From the cell containing the given text, extract its center point as (x, y) coordinate. 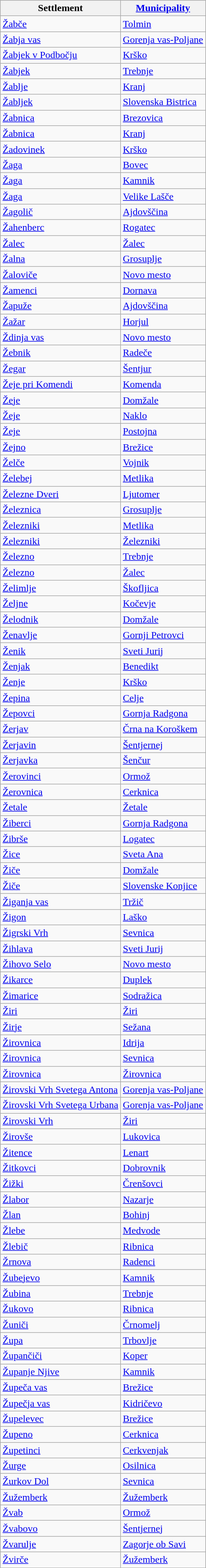
Postojna (163, 431)
Črnomelj (163, 1325)
Župančiči (60, 1356)
Ženjak (60, 666)
Žigon (60, 917)
Žerovinci (60, 776)
Žice (60, 854)
Žalna (60, 259)
Žirje (60, 1027)
Župa (60, 1340)
Žabjek v Podbočju (60, 55)
Žegar (60, 369)
Žuniči (60, 1325)
Žeje pri Komendi (60, 384)
Žiberci (60, 823)
Žvab (60, 1513)
Žurkov Dol (60, 1482)
Komenda (163, 384)
Škofljica (163, 588)
Žažar (60, 322)
Žvirče (60, 1560)
Brezovica (163, 118)
Žikarce (60, 980)
Lenart (163, 1152)
Trbovlje (163, 1340)
Settlement (60, 8)
Županje Njive (60, 1372)
Želebej (60, 478)
Župečja vas (60, 1403)
Žerjavka (60, 761)
Municipality (163, 8)
Žerjav (60, 729)
Logatec (163, 839)
Žitence (60, 1152)
Šentjur (163, 369)
Župelevec (60, 1419)
Rogatec (163, 228)
Žabče (60, 24)
Železnica (60, 510)
Žubina (60, 1293)
Benedikt (163, 666)
Žitkovci (60, 1168)
Ženje (60, 682)
Žablje (60, 86)
Medvode (163, 1231)
Gornji Petrovci (163, 635)
Žlabor (60, 1199)
Župeča vas (60, 1387)
Vojnik (163, 463)
Željne (60, 604)
Žihlava (60, 948)
Žapuže (60, 306)
Kočevje (163, 604)
Lukovica (163, 1136)
Župeno (60, 1434)
Žirovski Vrh (60, 1121)
Nazarje (163, 1199)
Radenci (163, 1262)
Žigrski Vrh (60, 933)
Črenšovci (163, 1183)
Želče (60, 463)
Žlebe (60, 1231)
Bovec (163, 165)
Ženik (60, 651)
Žepina (60, 698)
Žrnova (60, 1262)
Slovenska Bistrica (163, 102)
Ženavlje (60, 635)
Žabjek (60, 71)
Dobrovnik (163, 1168)
Žerjavin (60, 745)
Slovenske Konjice (163, 886)
Žirovše (60, 1136)
Želodnik (60, 619)
Idrija (163, 1043)
Ljutomer (163, 494)
Žejno (60, 447)
Žahenberc (60, 228)
Žamenci (60, 290)
Žadovinek (60, 149)
Žerovnica (60, 792)
Sveta Ana (163, 854)
Bohinj (163, 1215)
Sodražica (163, 996)
Žvabovo (60, 1528)
Želimlje (60, 588)
Žižki (60, 1183)
Žlan (60, 1215)
Žabljek (60, 102)
Žukovo (60, 1309)
Zagorje ob Savi (163, 1544)
Tolmin (163, 24)
Žibrše (60, 839)
Črna na Koroškem (163, 729)
Koper (163, 1356)
Šenčur (163, 761)
Žirovski Vrh Svetega Urbana (60, 1105)
Velike Lašče (163, 196)
Naklo (163, 415)
Žurge (60, 1466)
Žebnik (60, 353)
Osilnica (163, 1466)
Laško (163, 917)
Ždinja vas (60, 337)
Žepovci (60, 714)
Žlebič (60, 1246)
Žimarice (60, 996)
Cerkvenjak (163, 1450)
Žabja vas (60, 40)
Žubejevo (60, 1278)
Duplek (163, 980)
Žvarulje (60, 1544)
Radeče (163, 353)
Žaloviče (60, 275)
Župetinci (60, 1450)
Žirovski Vrh Svetega Antona (60, 1090)
Žihovo Selo (60, 964)
Horjul (163, 322)
Kidričevo (163, 1403)
Celje (163, 698)
Železne Dveri (60, 494)
Žiganja vas (60, 901)
Dornava (163, 290)
Sežana (163, 1027)
Tržič (163, 901)
Žagolič (60, 212)
